Return (x, y) of the center of cell containing provided text 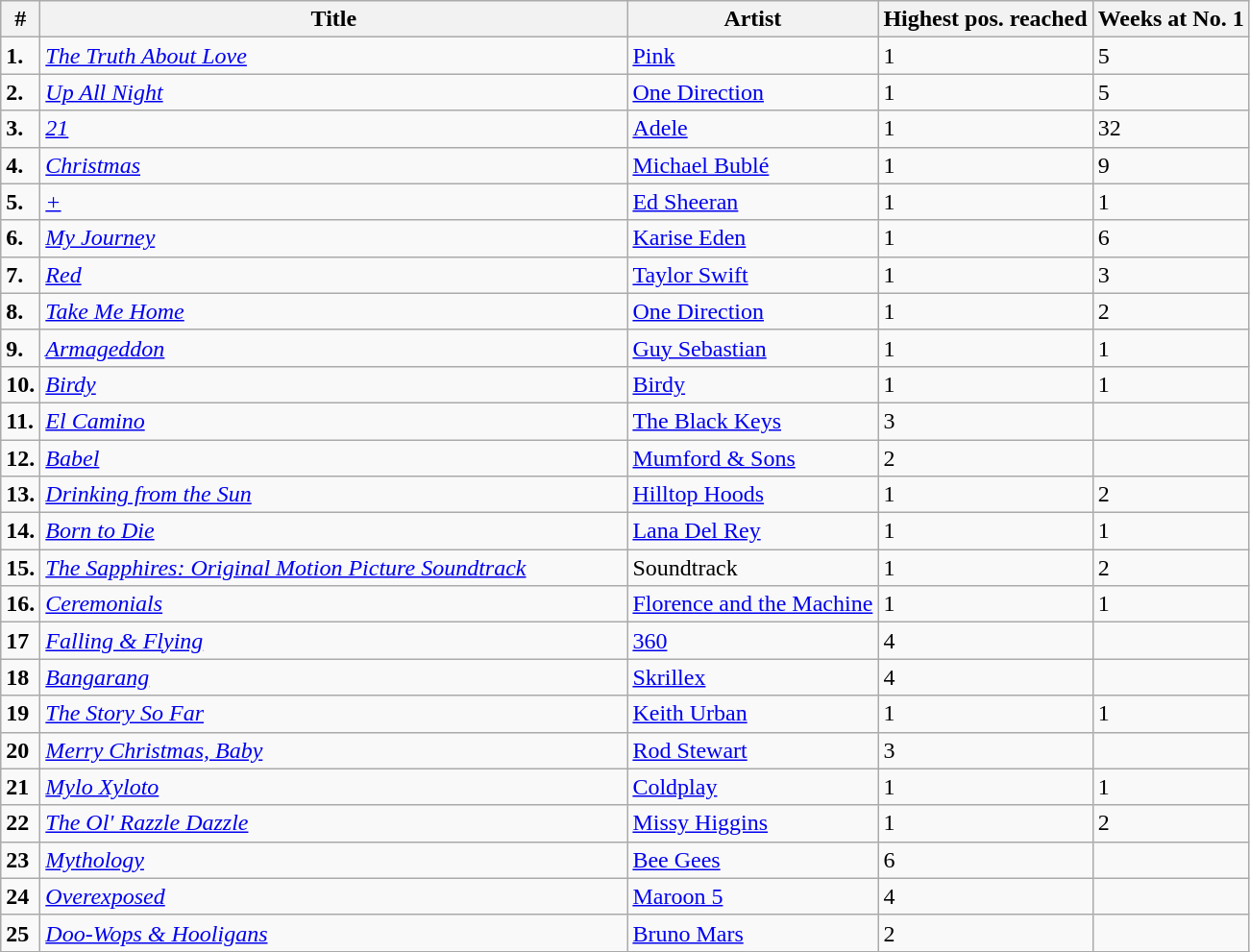
Keith Urban (753, 714)
Mythology (334, 860)
Up All Night (334, 92)
15. (21, 568)
Michael Bublé (753, 165)
Bee Gees (753, 860)
Maroon 5 (753, 896)
10. (21, 384)
Lana Del Rey (753, 531)
Armageddon (334, 348)
19 (21, 714)
The Story So Far (334, 714)
Artist (753, 19)
Babel (334, 458)
Mumford & Sons (753, 458)
14. (21, 531)
The Black Keys (753, 421)
Rod Stewart (753, 750)
Hilltop Hoods (753, 495)
Highest pos. reached (986, 19)
Soundtrack (753, 568)
My Journey (334, 238)
9 (1170, 165)
22 (21, 823)
17 (21, 641)
20 (21, 750)
El Camino (334, 421)
7. (21, 275)
Pink (753, 56)
Florence and the Machine (753, 604)
4. (21, 165)
Coldplay (753, 787)
+ (334, 202)
Mylo Xyloto (334, 787)
Title (334, 19)
12. (21, 458)
Doo-Wops & Hooligans (334, 933)
8. (21, 311)
Taylor Swift (753, 275)
The Truth About Love (334, 56)
5. (21, 202)
25 (21, 933)
Born to Die (334, 531)
Missy Higgins (753, 823)
The Ol' Razzle Dazzle (334, 823)
Adele (753, 129)
11. (21, 421)
Overexposed (334, 896)
Ceremonials (334, 604)
Guy Sebastian (753, 348)
360 (753, 641)
Christmas (334, 165)
Karise Eden (753, 238)
1. (21, 56)
Skrillex (753, 677)
Drinking from the Sun (334, 495)
16. (21, 604)
9. (21, 348)
3. (21, 129)
Ed Sheeran (753, 202)
Bruno Mars (753, 933)
2. (21, 92)
Take Me Home (334, 311)
32 (1170, 129)
13. (21, 495)
18 (21, 677)
Bangarang (334, 677)
6. (21, 238)
Weeks at No. 1 (1170, 19)
23 (21, 860)
24 (21, 896)
Red (334, 275)
# (21, 19)
Merry Christmas, Baby (334, 750)
The Sapphires: Original Motion Picture Soundtrack (334, 568)
Falling & Flying (334, 641)
